Identify which cell holds the provided text, then report its [X, Y] central coordinate. 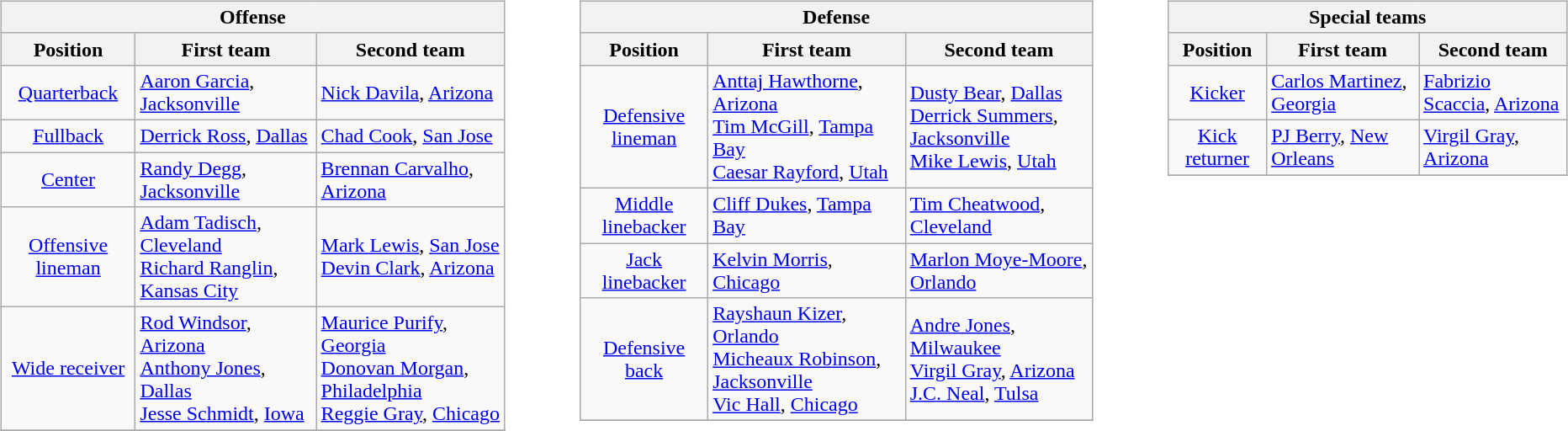
Fullback [68, 136]
Derrick Ross, Dallas [225, 136]
Randy Degg, Jacksonville [225, 178]
Fabrizio Scaccia, Arizona [1493, 93]
Kick returner [1218, 146]
Chad Cook, San Jose [411, 136]
Offense [252, 17]
Defensive back [644, 359]
Virgil Gray, Arizona [1493, 146]
Nick Davila, Arizona [411, 93]
Mark Lewis, San JoseDevin Clark, Arizona [411, 258]
Center [68, 178]
Marlon Moye-Moore, Orlando [999, 269]
Wide receiver [68, 369]
Offensive lineman [68, 258]
Jack linebacker [644, 269]
Andre Jones, MilwaukeeVirgil Gray, ArizonaJ.C. Neal, Tulsa [999, 359]
Anttaj Hawthorne, ArizonaTim McGill, Tampa BayCaesar Rayford, Utah [808, 126]
Rod Windsor, ArizonaAnthony Jones, DallasJesse Schmidt, Iowa [225, 369]
Tim Cheatwood, Cleveland [999, 215]
Dusty Bear, DallasDerrick Summers, JacksonvilleMike Lewis, Utah [999, 126]
Kicker [1218, 93]
Maurice Purify, GeorgiaDonovan Morgan, PhiladelphiaReggie Gray, Chicago [411, 369]
Middle linebacker [644, 215]
Adam Tadisch, ClevelandRichard Ranglin, Kansas City [225, 258]
Defensive lineman [644, 126]
Quarterback [68, 93]
Special teams [1368, 17]
Cliff Dukes, Tampa Bay [808, 215]
Brennan Carvalho, Arizona [411, 178]
Carlos Martinez, Georgia [1343, 93]
PJ Berry, New Orleans [1343, 146]
Rayshaun Kizer, OrlandoMicheaux Robinson, JacksonvilleVic Hall, Chicago [808, 359]
Kelvin Morris, Chicago [808, 269]
Aaron Garcia, Jacksonville [225, 93]
Defense [836, 17]
